Identify which cell holds the provided text, then report its (X, Y) central coordinate. 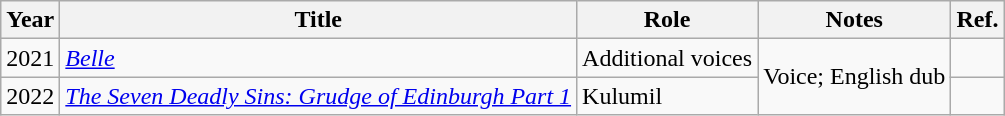
Kulumil (668, 96)
Notes (854, 20)
2022 (30, 96)
Year (30, 20)
Belle (318, 58)
Role (668, 20)
Additional voices (668, 58)
2021 (30, 58)
Ref. (978, 20)
Voice; English dub (854, 77)
Title (318, 20)
The Seven Deadly Sins: Grudge of Edinburgh Part 1 (318, 96)
